Output the (X, Y) coordinate of the center of the cell containing the given text.  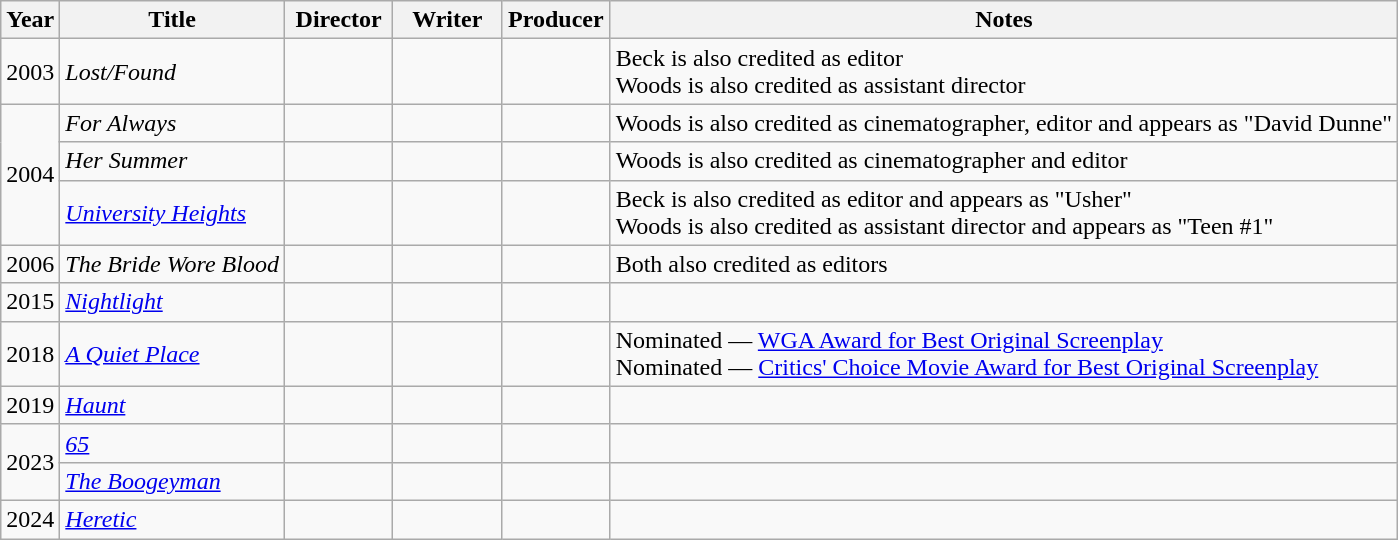
Lost/Found (172, 72)
2023 (30, 462)
Heretic (172, 519)
2019 (30, 405)
2018 (30, 354)
Beck is also credited as editorWoods is also credited as assistant director (1004, 72)
Title (172, 20)
Writer (448, 20)
Beck is also credited as editor and appears as "Usher"Woods is also credited as assistant director and appears as "Teen #1" (1004, 212)
Director (338, 20)
2006 (30, 264)
Woods is also credited as cinematographer, editor and appears as "David Dunne" (1004, 123)
Woods is also credited as cinematographer and editor (1004, 161)
Nightlight (172, 302)
65 (172, 443)
2024 (30, 519)
Year (30, 20)
The Boogeyman (172, 481)
A Quiet Place (172, 354)
Her Summer (172, 161)
2015 (30, 302)
For Always (172, 123)
University Heights (172, 212)
Nominated — WGA Award for Best Original ScreenplayNominated — Critics' Choice Movie Award for Best Original Screenplay (1004, 354)
Notes (1004, 20)
The Bride Wore Blood (172, 264)
Producer (556, 20)
Both also credited as editors (1004, 264)
2004 (30, 174)
2003 (30, 72)
Haunt (172, 405)
